Capture the cell that displays the provided text and extract its (X, Y) central coordinate. 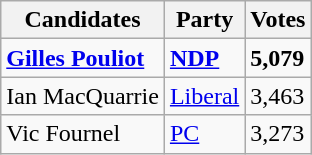
3,463 (278, 96)
NDP (204, 58)
Vic Fournel (83, 134)
Party (204, 20)
Votes (278, 20)
3,273 (278, 134)
Gilles Pouliot (83, 58)
PC (204, 134)
Candidates (83, 20)
Liberal (204, 96)
5,079 (278, 58)
Ian MacQuarrie (83, 96)
